Determine the [X, Y] coordinate at the center of the cell enclosing the given text.  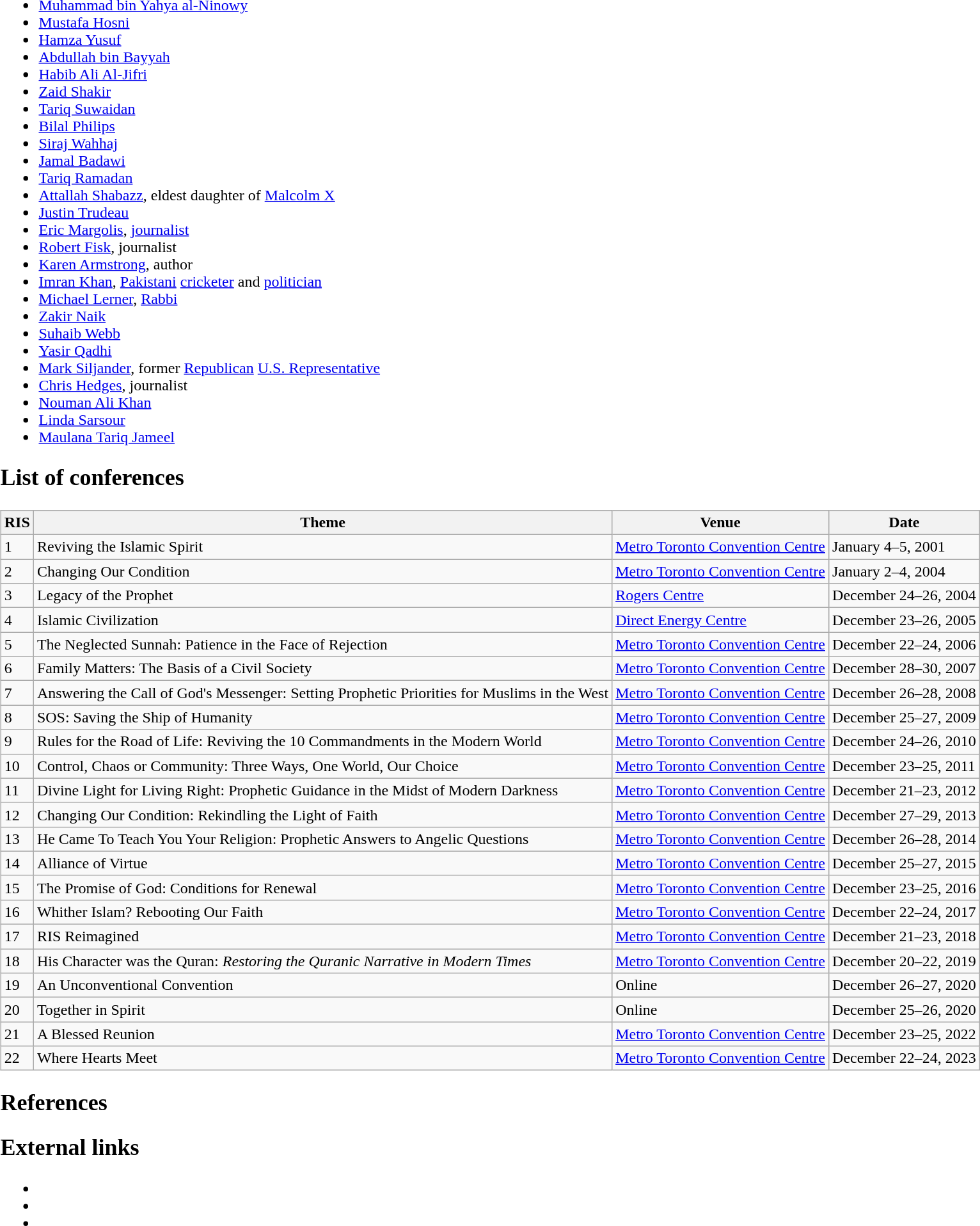
2 [17, 571]
17 [17, 937]
20 [17, 1010]
21 [17, 1034]
December 26–28, 2014 [905, 839]
RIS [17, 522]
1 [17, 547]
Changing Our Condition [322, 571]
Rogers Centre [720, 596]
Together in Spirit [322, 1010]
10 [17, 766]
12 [17, 815]
6 [17, 669]
The Promise of God: Conditions for Renewal [322, 888]
December 26–28, 2008 [905, 693]
7 [17, 693]
He Came To Teach You Your Religion: Prophetic Answers to Angelic Questions [322, 839]
An Unconventional Convention [322, 985]
Divine Light for Living Right: Prophetic Guidance in the Midst of Modern Darkness [322, 790]
The Neglected Sunnah: Patience in the Face of Rejection [322, 644]
Reviving the Islamic Spirit [322, 547]
RIS Reimagined [322, 937]
December 25–27, 2015 [905, 863]
16 [17, 912]
22 [17, 1058]
11 [17, 790]
December 27–29, 2013 [905, 815]
December 20–22, 2019 [905, 961]
December 23–26, 2005 [905, 620]
Family Matters: The Basis of a Civil Society [322, 669]
Alliance of Virtue [322, 863]
December 24–26, 2004 [905, 596]
SOS: Saving the Ship of Humanity [322, 717]
18 [17, 961]
9 [17, 742]
Rules for the Road of Life: Reviving the 10 Commandments in the Modern World [322, 742]
13 [17, 839]
14 [17, 863]
December 22–24, 2023 [905, 1058]
8 [17, 717]
December 25–27, 2009 [905, 717]
December 26–27, 2020 [905, 985]
Legacy of the Prophet [322, 596]
December 25–26, 2020 [905, 1010]
Control, Chaos or Community: Three Ways, One World, Our Choice [322, 766]
December 23–25, 2022 [905, 1034]
Whither Islam? Rebooting Our Faith [322, 912]
December 21–23, 2018 [905, 937]
January 4–5, 2001 [905, 547]
December 21–23, 2012 [905, 790]
Changing Our Condition: Rekindling the Light of Faith [322, 815]
Where Hearts Meet [322, 1058]
December 23–25, 2016 [905, 888]
December 22–24, 2006 [905, 644]
Direct Energy Centre [720, 620]
December 28–30, 2007 [905, 669]
4 [17, 620]
His Character was the Quran: Restoring the Quranic Narrative in Modern Times [322, 961]
3 [17, 596]
A Blessed Reunion [322, 1034]
December 24–26, 2010 [905, 742]
Answering the Call of God's Messenger: Setting Prophetic Priorities for Muslims in the West [322, 693]
Venue [720, 522]
December 22–24, 2017 [905, 912]
19 [17, 985]
Date [905, 522]
January 2–4, 2004 [905, 571]
December 23–25, 2011 [905, 766]
15 [17, 888]
Theme [322, 522]
Islamic Civilization [322, 620]
5 [17, 644]
